From the cell containing the given text, extract its center point as (x, y) coordinate. 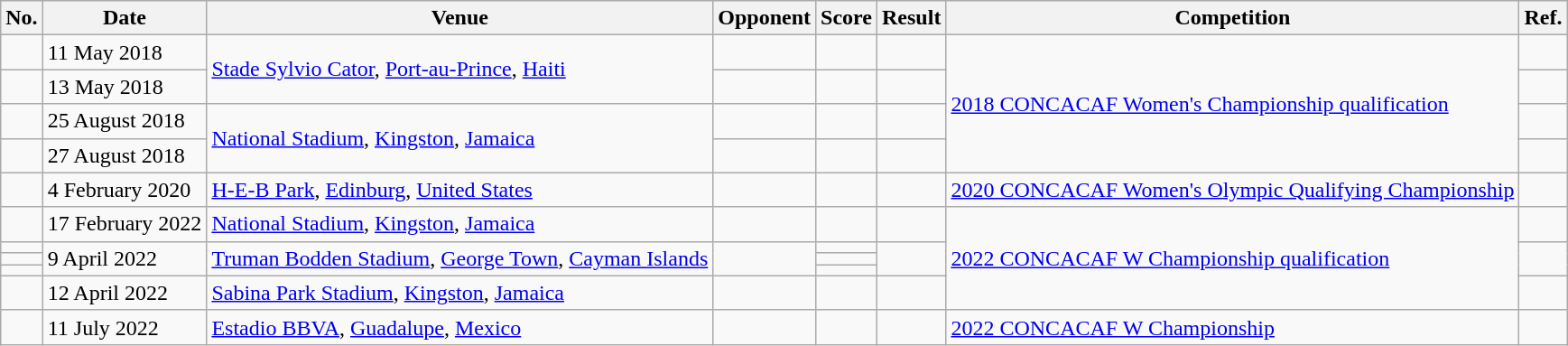
2020 CONCACAF Women's Olympic Qualifying Championship (1233, 190)
11 May 2018 (125, 52)
25 August 2018 (125, 121)
2022 CONCACAF W Championship (1233, 327)
Estadio BBVA, Guadalupe, Mexico (460, 327)
13 May 2018 (125, 87)
Venue (460, 18)
Stade Sylvio Cator, Port-au-Prince, Haiti (460, 70)
Score (847, 18)
Competition (1233, 18)
Truman Bodden Stadium, George Town, Cayman Islands (460, 258)
Result (912, 18)
17 February 2022 (125, 224)
12 April 2022 (125, 293)
4 February 2020 (125, 190)
2022 CONCACAF W Championship qualification (1233, 258)
2018 CONCACAF Women's Championship qualification (1233, 104)
No. (22, 18)
Sabina Park Stadium, Kingston, Jamaica (460, 293)
Opponent (765, 18)
H-E-B Park, Edinburg, United States (460, 190)
27 August 2018 (125, 155)
9 April 2022 (125, 258)
11 July 2022 (125, 327)
Ref. (1544, 18)
Date (125, 18)
